Identify which cell holds the provided text, then report its [x, y] central coordinate. 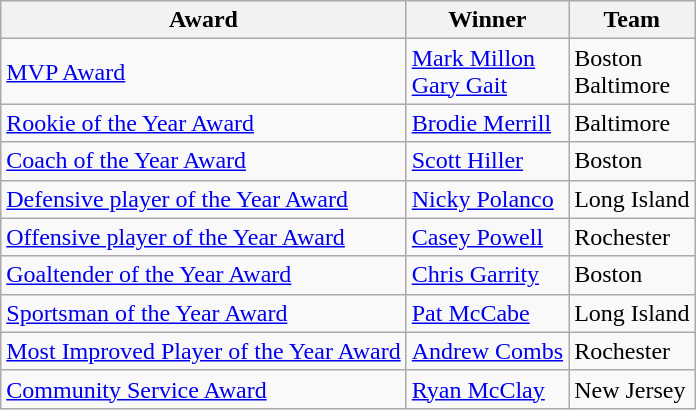
Community Service Award [204, 389]
Winner [487, 20]
Casey Powell [487, 237]
Chris Garrity [487, 275]
Goaltender of the Year Award [204, 275]
Mark MillonGary Gait [487, 72]
Andrew Combs [487, 351]
Nicky Polanco [487, 199]
Rookie of the Year Award [204, 123]
Team [632, 20]
Baltimore [632, 123]
Brodie Merrill [487, 123]
Offensive player of the Year Award [204, 237]
Award [204, 20]
Ryan McClay [487, 389]
Pat McCabe [487, 313]
Coach of the Year Award [204, 161]
Scott Hiller [487, 161]
MVP Award [204, 72]
Defensive player of the Year Award [204, 199]
New Jersey [632, 389]
BostonBaltimore [632, 72]
Most Improved Player of the Year Award [204, 351]
Sportsman of the Year Award [204, 313]
